Find where the given text appears and provide that cell's center as [X, Y] coordinate. 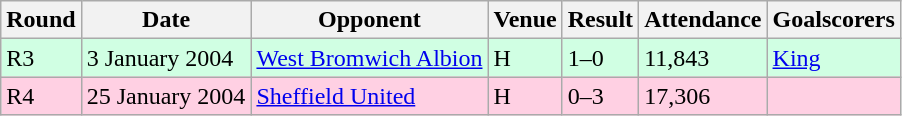
11,843 [703, 58]
25 January 2004 [166, 96]
Date [166, 20]
0–3 [600, 96]
Opponent [370, 20]
West Bromwich Albion [370, 58]
Sheffield United [370, 96]
R4 [41, 96]
Goalscorers [834, 20]
17,306 [703, 96]
King [834, 58]
R3 [41, 58]
3 January 2004 [166, 58]
Round [41, 20]
Attendance [703, 20]
Result [600, 20]
1–0 [600, 58]
Venue [525, 20]
